From the cell containing the given text, extract its center point as (x, y) coordinate. 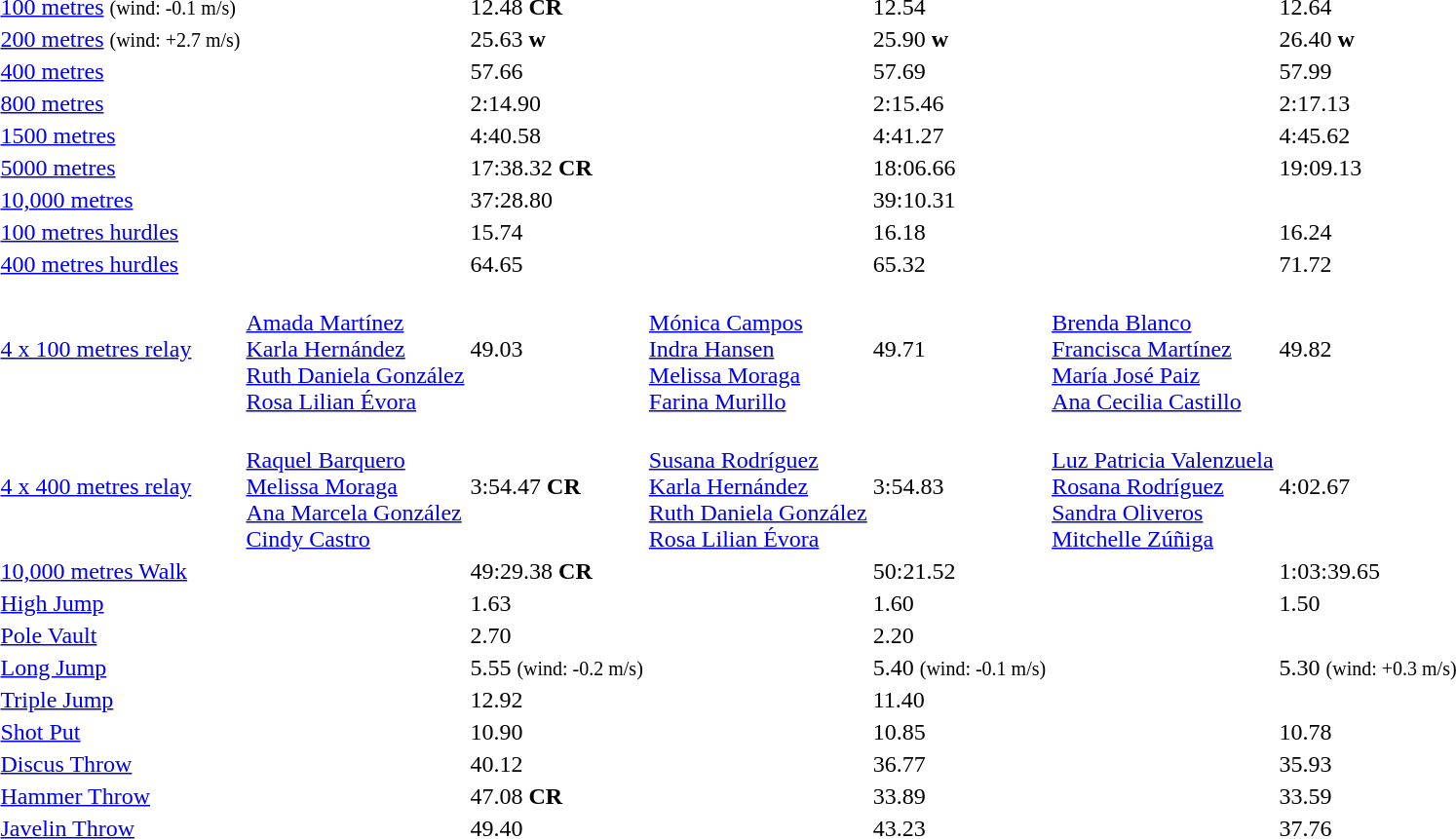
Raquel Barquero Melissa Moraga Ana Marcela González Cindy Castro (355, 486)
57.69 (959, 71)
Susana Rodríguez Karla Hernández Ruth Daniela González Rosa Lilian Évora (758, 486)
33.89 (959, 796)
37:28.80 (556, 200)
2.20 (959, 635)
1.60 (959, 603)
50:21.52 (959, 571)
16.18 (959, 232)
10.85 (959, 732)
18:06.66 (959, 168)
47.08 CR (556, 796)
5.55 (wind: -0.2 m/s) (556, 667)
Mónica Campos Indra Hansen Melissa Moraga Farina Murillo (758, 349)
64.65 (556, 264)
49:29.38 CR (556, 571)
3:54.47 CR (556, 486)
Brenda Blanco Francisca Martínez María José Paiz Ana Cecilia Castillo (1163, 349)
Amada Martínez Karla Hernández Ruth Daniela González Rosa Lilian Évora (355, 349)
57.66 (556, 71)
2:14.90 (556, 103)
49.03 (556, 349)
12.92 (556, 700)
2.70 (556, 635)
25.90 w (959, 39)
36.77 (959, 764)
2:15.46 (959, 103)
Luz Patricia Valenzuela Rosana Rodríguez Sandra Oliveros Mitchelle Zúñiga (1163, 486)
11.40 (959, 700)
39:10.31 (959, 200)
3:54.83 (959, 486)
40.12 (556, 764)
17:38.32 CR (556, 168)
25.63 w (556, 39)
15.74 (556, 232)
4:40.58 (556, 135)
5.40 (wind: -0.1 m/s) (959, 667)
65.32 (959, 264)
1.63 (556, 603)
49.71 (959, 349)
4:41.27 (959, 135)
10.90 (556, 732)
